Extract the [X, Y] coordinate from the center of the cell holding the provided text.  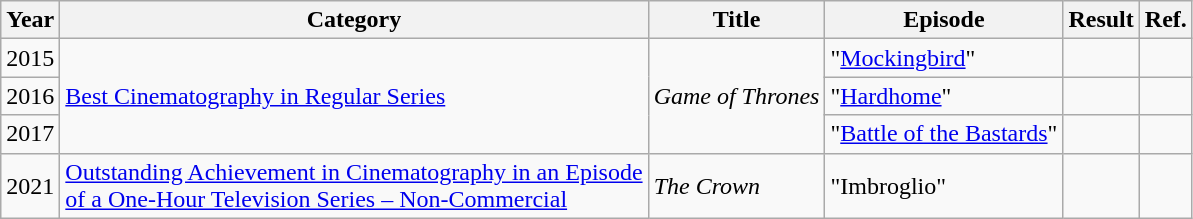
"Imbroglio" [944, 186]
Game of Thrones [736, 96]
Category [354, 20]
"Battle of the Bastards" [944, 134]
Title [736, 20]
Best Cinematography in Regular Series [354, 96]
2016 [30, 96]
"Hardhome" [944, 96]
The Crown [736, 186]
Year [30, 20]
"Mockingbird" [944, 58]
Ref. [1166, 20]
2017 [30, 134]
2021 [30, 186]
Episode [944, 20]
Outstanding Achievement in Cinematography in an Episodeof a One-Hour Television Series – Non-Commercial [354, 186]
Result [1101, 20]
2015 [30, 58]
